From the cell containing the given text, extract its center point as (x, y) coordinate. 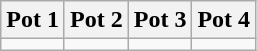
Pot 4 (224, 20)
Pot 3 (160, 20)
Pot 2 (96, 20)
Pot 1 (33, 20)
